Search for the cell housing the specified text and yield its [x, y] center coordinate. 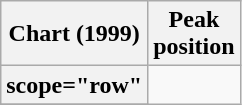
Peakposition [194, 34]
Chart (1999) [74, 34]
scope="row" [74, 85]
